Identify which cell holds the provided text, then report its [X, Y] central coordinate. 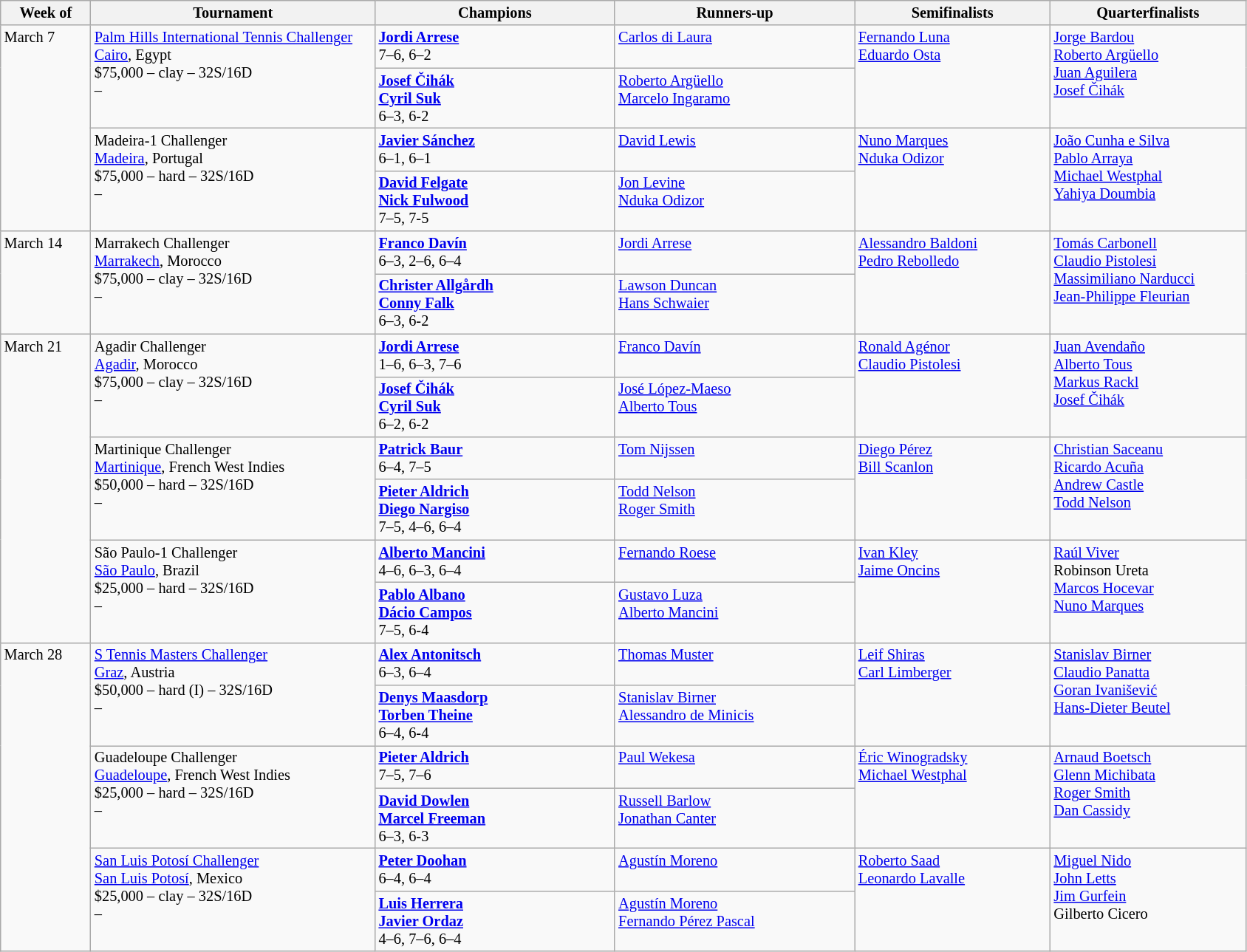
Agustín Moreno [734, 869]
Franco Davín [734, 355]
Jordi Arrese [734, 253]
José López-Maeso Alberto Tous [734, 407]
Agadir Challenger Agadir, Morocco$75,000 – clay – 32S/16D – [233, 386]
Marrakech Challenger Marrakech, Morocco$75,000 – clay – 32S/16D – [233, 282]
Jordi Arrese 7–6, 6–2 [495, 47]
Nuno Marques Nduka Odizor [953, 179]
Pieter Aldrich 7–5, 7–6 [495, 767]
Tomás Carbonell Claudio Pistolesi Massimiliano Narducci Jean-Philippe Fleurian [1148, 282]
Stanislav Birner Alessandro de Minicis [734, 716]
Pablo Albano Dácio Campos 7–5, 6-4 [495, 612]
Tom Nijssen [734, 458]
Fernando Roese [734, 561]
Madeira-1 Challenger Madeira, Portugal$75,000 – hard – 32S/16D – [233, 179]
Javier Sánchez 6–1, 6–1 [495, 149]
Guadeloupe Challenger Guadeloupe, French West Indies$25,000 – hard – 32S/16D – [233, 796]
Peter Doohan 6–4, 6–4 [495, 869]
Todd Nelson Roger Smith [734, 510]
Alessandro Baldoni Pedro Rebolledo [953, 282]
Carlos di Laura [734, 47]
Pieter Aldrich Diego Nargiso 7–5, 4–6, 6–4 [495, 510]
Stanislav Birner Claudio Panatta Goran Ivanišević Hans-Dieter Beutel [1148, 694]
Leif Shiras Carl Limberger [953, 694]
Runners-up [734, 13]
S Tennis Masters Challenger Graz, Austria$50,000 – hard (I) – 32S/16D – [233, 694]
João Cunha e Silva Pablo Arraya Michael Westphal Yahiya Doumbia [1148, 179]
Roberto Saad Leonardo Lavalle [953, 900]
Éric Winogradsky Michael Westphal [953, 796]
Agustín Moreno Fernando Pérez Pascal [734, 921]
David Felgate Nick Fulwood 7–5, 7-5 [495, 201]
Juan Avendaño Alberto Tous Markus Rackl Josef Čihák [1148, 386]
Christian Saceanu Ricardo Acuña Andrew Castle Todd Nelson [1148, 487]
Miguel Nido John Letts Jim Gurfein Gilberto Cicero [1148, 900]
March 21 [46, 488]
Luis Herrera Javier Ordaz 4–6, 7–6, 6–4 [495, 921]
Alex Antonitsch 6–3, 6–4 [495, 664]
Martinique Challenger Martinique, French West Indies$50,000 – hard – 32S/16D – [233, 487]
Semifinalists [953, 13]
Roberto Argüello Marcelo Ingaramo [734, 98]
David Dowlen Marcel Freeman 6–3, 6-3 [495, 818]
Josef Čihák Cyril Suk 6–3, 6-2 [495, 98]
March 7 [46, 129]
Lawson Duncan Hans Schwaier [734, 304]
Josef Čihák Cyril Suk 6–2, 6-2 [495, 407]
Thomas Muster [734, 664]
Paul Wekesa [734, 767]
Palm Hills International Tennis Challenger Cairo, Egypt$75,000 – clay – 32S/16D – [233, 77]
Alberto Mancini 4–6, 6–3, 6–4 [495, 561]
March 14 [46, 282]
Week of [46, 13]
Franco Davín 6–3, 2–6, 6–4 [495, 253]
David Lewis [734, 149]
Fernando Luna Eduardo Osta [953, 77]
Quarterfinalists [1148, 13]
Jordi Arrese 1–6, 6–3, 7–6 [495, 355]
Gustavo Luza Alberto Mancini [734, 612]
Ivan Kley Jaime Oncins [953, 591]
Denys Maasdorp Torben Theine 6–4, 6-4 [495, 716]
March 28 [46, 797]
Ronald Agénor Claudio Pistolesi [953, 386]
San Luis Potosí Challenger San Luis Potosí, Mexico$25,000 – clay – 32S/16D – [233, 900]
Raúl Viver Robinson Ureta Marcos Hocevar Nuno Marques [1148, 591]
Champions [495, 13]
Russell Barlow Jonathan Canter [734, 818]
Patrick Baur 6–4, 7–5 [495, 458]
Arnaud Boetsch Glenn Michibata Roger Smith Dan Cassidy [1148, 796]
Jorge Bardou Roberto Argüello Juan Aguilera Josef Čihák [1148, 77]
Diego Pérez Bill Scanlon [953, 487]
Christer Allgårdh Conny Falk 6–3, 6-2 [495, 304]
Tournament [233, 13]
São Paulo-1 Challenger São Paulo, Brazil$25,000 – hard – 32S/16D – [233, 591]
Jon Levine Nduka Odizor [734, 201]
